Pinpoint the cell where the given text exists, returning its (X, Y) midpoint coordinate. 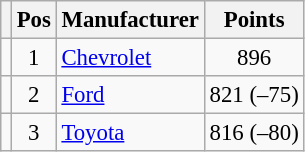
3 (34, 133)
2 (34, 95)
1 (34, 58)
Toyota (130, 133)
896 (254, 58)
Points (254, 20)
Manufacturer (130, 20)
Chevrolet (130, 58)
Ford (130, 95)
Pos (34, 20)
816 (–80) (254, 133)
821 (–75) (254, 95)
